Output the [x, y] coordinate of the center of the cell containing the given text.  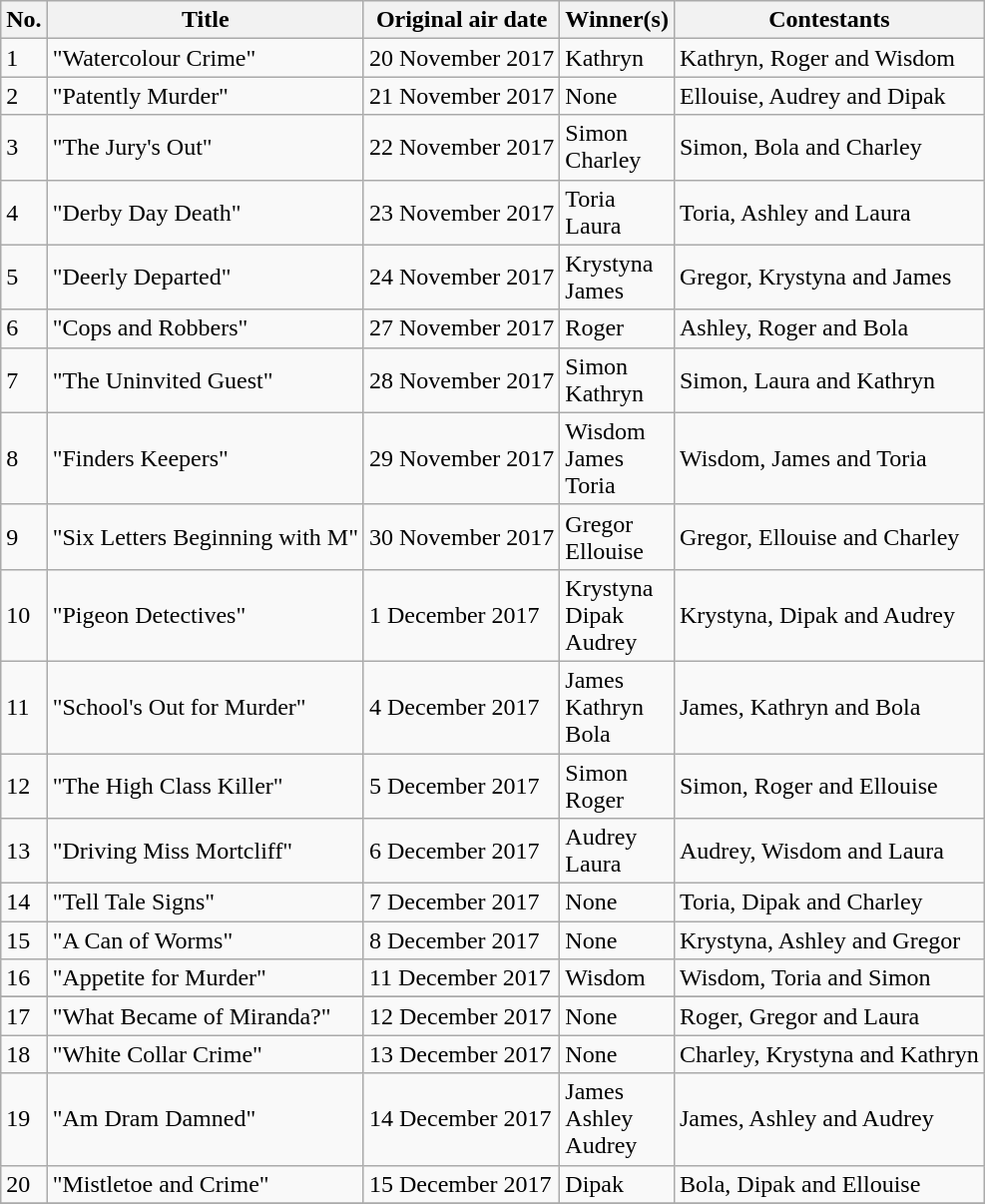
11 December 2017 [461, 978]
5 December 2017 [461, 785]
GregorEllouise [617, 537]
"Am Dram Damned" [206, 1119]
Bola, Dipak and Ellouise [828, 1184]
Roger, Gregor and Laura [828, 1016]
James, Kathryn and Bola [828, 707]
1 [24, 58]
Kathryn [617, 58]
SimonKathryn [617, 379]
"Finders Keepers" [206, 458]
"Patently Murder" [206, 96]
"Deerly Departed" [206, 278]
KrystynaJames [617, 278]
"Driving Miss Mortcliff" [206, 851]
8 [24, 458]
"Mistletoe and Crime" [206, 1184]
3 [24, 148]
23 November 2017 [461, 212]
7 December 2017 [461, 903]
18 [24, 1054]
13 December 2017 [461, 1054]
"Derby Day Death" [206, 212]
"School's Out for Murder" [206, 707]
Krystyna, Ashley and Gregor [828, 940]
14 [24, 903]
"A Can of Worms" [206, 940]
Simon, Roger and Ellouise [828, 785]
"The Jury's Out" [206, 148]
Audrey, Wisdom and Laura [828, 851]
Krystyna, Dipak and Audrey [828, 615]
9 [24, 537]
Charley, Krystyna and Kathryn [828, 1054]
12 [24, 785]
7 [24, 379]
6 [24, 328]
30 November 2017 [461, 537]
Ellouise, Audrey and Dipak [828, 96]
10 [24, 615]
2 [24, 96]
14 December 2017 [461, 1119]
16 [24, 978]
Gregor, Ellouise and Charley [828, 537]
KrystynaDipakAudrey [617, 615]
Toria, Dipak and Charley [828, 903]
20 [24, 1184]
AudreyLaura [617, 851]
Roger [617, 328]
Kathryn, Roger and Wisdom [828, 58]
No. [24, 20]
15 [24, 940]
17 [24, 1016]
19 [24, 1119]
James, Ashley and Audrey [828, 1119]
21 November 2017 [461, 96]
Winner(s) [617, 20]
24 November 2017 [461, 278]
"Tell Tale Signs" [206, 903]
Simon, Laura and Kathryn [828, 379]
13 [24, 851]
Ashley, Roger and Bola [828, 328]
Toria, Ashley and Laura [828, 212]
8 December 2017 [461, 940]
"The High Class Killer" [206, 785]
JamesKathrynBola [617, 707]
Dipak [617, 1184]
Wisdom, Toria and Simon [828, 978]
"The Uninvited Guest" [206, 379]
5 [24, 278]
1 December 2017 [461, 615]
4 [24, 212]
"What Became of Miranda?" [206, 1016]
Original air date [461, 20]
"Appetite for Murder" [206, 978]
Wisdom [617, 978]
Title [206, 20]
"Cops and Robbers" [206, 328]
WisdomJamesToria [617, 458]
22 November 2017 [461, 148]
28 November 2017 [461, 379]
11 [24, 707]
Simon, Bola and Charley [828, 148]
Contestants [828, 20]
12 December 2017 [461, 1016]
20 November 2017 [461, 58]
"Pigeon Detectives" [206, 615]
"White Collar Crime" [206, 1054]
JamesAshleyAudrey [617, 1119]
Gregor, Krystyna and James [828, 278]
SimonRoger [617, 785]
SimonCharley [617, 148]
"Six Letters Beginning with M" [206, 537]
"Watercolour Crime" [206, 58]
Wisdom, James and Toria [828, 458]
15 December 2017 [461, 1184]
4 December 2017 [461, 707]
29 November 2017 [461, 458]
27 November 2017 [461, 328]
ToriaLaura [617, 212]
6 December 2017 [461, 851]
